Extract the (x, y) coordinate from the center of the cell holding the provided text.  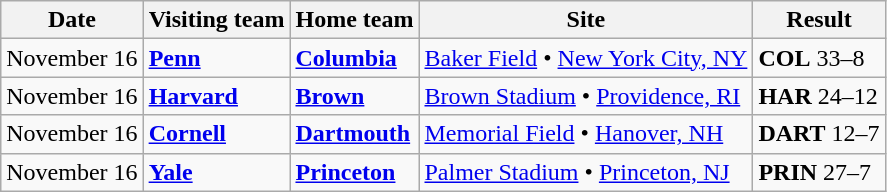
Harvard (216, 96)
PRIN 27–7 (819, 172)
Columbia (354, 58)
DART 12–7 (819, 134)
Visiting team (216, 20)
Yale (216, 172)
COL 33–8 (819, 58)
Baker Field • New York City, NY (586, 58)
Dartmouth (354, 134)
Cornell (216, 134)
Date (72, 20)
Penn (216, 58)
Brown (354, 96)
HAR 24–12 (819, 96)
Memorial Field • Hanover, NH (586, 134)
Brown Stadium • Providence, RI (586, 96)
Princeton (354, 172)
Palmer Stadium • Princeton, NJ (586, 172)
Result (819, 20)
Home team (354, 20)
Site (586, 20)
